Capture the cell that displays the provided text and extract its (x, y) central coordinate. 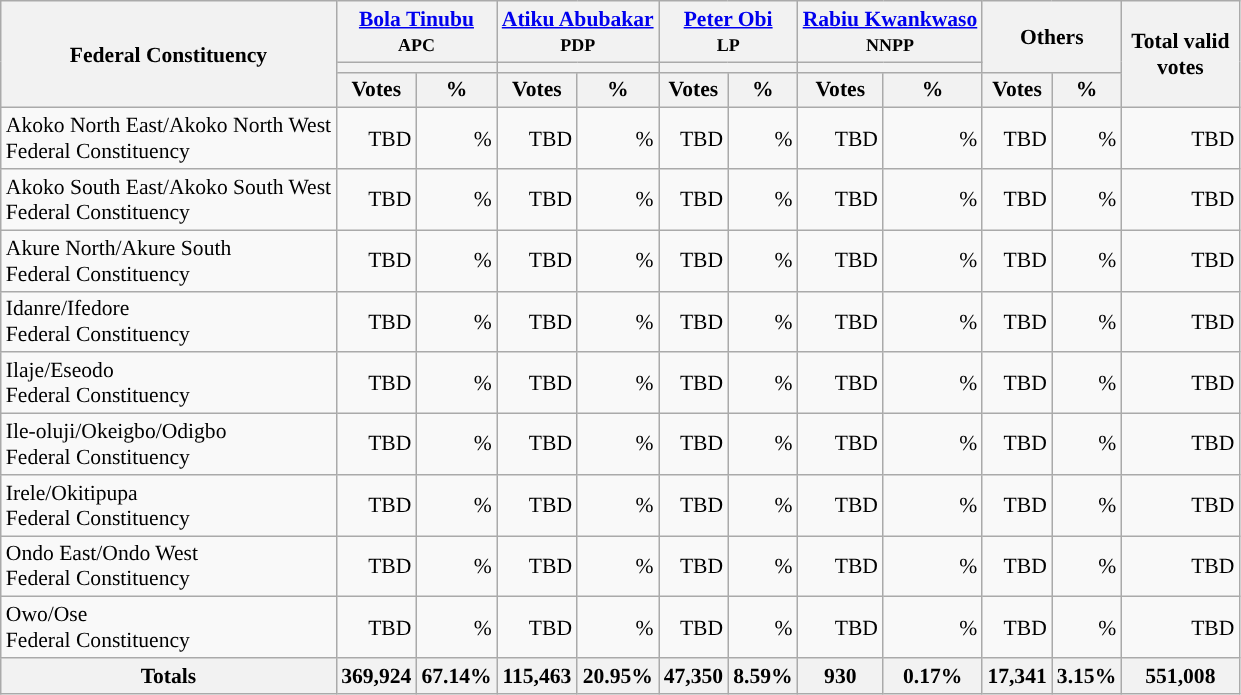
17,341 (1016, 676)
Irele/OkitipupaFederal Constituency (168, 506)
Others (1052, 36)
8.59% (762, 676)
Peter ObiLP (728, 32)
Akoko North East/Akoko North WestFederal Constituency (168, 138)
Bola TinubuAPC (416, 32)
3.15% (1086, 676)
930 (840, 676)
115,463 (537, 676)
Total valid votes (1180, 54)
Owo/OseFederal Constituency (168, 628)
47,350 (694, 676)
20.95% (618, 676)
Akure North/Akure SouthFederal Constituency (168, 260)
Federal Constituency (168, 54)
Ile-oluji/Okeigbo/OdigboFederal Constituency (168, 444)
551,008 (1180, 676)
Idanre/IfedoreFederal Constituency (168, 322)
67.14% (456, 676)
0.17% (932, 676)
Ilaje/EseodoFederal Constituency (168, 384)
369,924 (376, 676)
Totals (168, 676)
Ondo East/Ondo WestFederal Constituency (168, 566)
Atiku AbubakarPDP (578, 32)
Akoko South East/Akoko South WestFederal Constituency (168, 200)
Rabiu KwankwasoNNPP (890, 32)
